Pinpoint the cell where the given text exists, returning its [X, Y] midpoint coordinate. 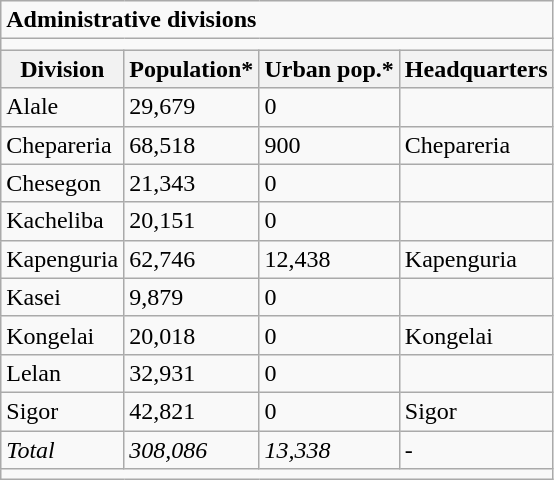
21,343 [192, 183]
Administrative divisions [277, 20]
Division [62, 69]
42,821 [192, 411]
- [476, 449]
Total [62, 449]
68,518 [192, 145]
29,679 [192, 107]
9,879 [192, 297]
Kacheliba [62, 221]
20,018 [192, 335]
Alale [62, 107]
13,338 [329, 449]
Headquarters [476, 69]
12,438 [329, 259]
62,746 [192, 259]
Kasei [62, 297]
308,086 [192, 449]
Chesegon [62, 183]
20,151 [192, 221]
32,931 [192, 373]
900 [329, 145]
Lelan [62, 373]
Urban pop.* [329, 69]
Population* [192, 69]
